Find where the given text appears and provide that cell's center as (x, y) coordinate. 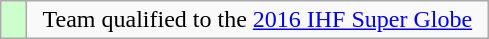
Team qualified to the 2016 IHF Super Globe (258, 20)
